Capture the cell that displays the provided text and extract its (X, Y) central coordinate. 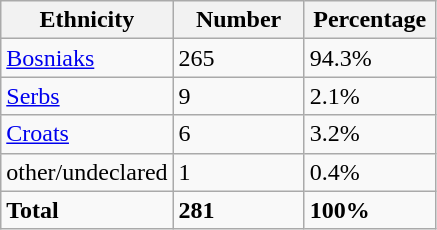
Croats (87, 134)
265 (238, 58)
100% (370, 210)
1 (238, 172)
Serbs (87, 96)
0.4% (370, 172)
3.2% (370, 134)
9 (238, 96)
Total (87, 210)
Percentage (370, 20)
other/undeclared (87, 172)
Bosniaks (87, 58)
Ethnicity (87, 20)
94.3% (370, 58)
6 (238, 134)
281 (238, 210)
Number (238, 20)
2.1% (370, 96)
